Return the [x, y] coordinate for the center point of the cell that contains the specified text.  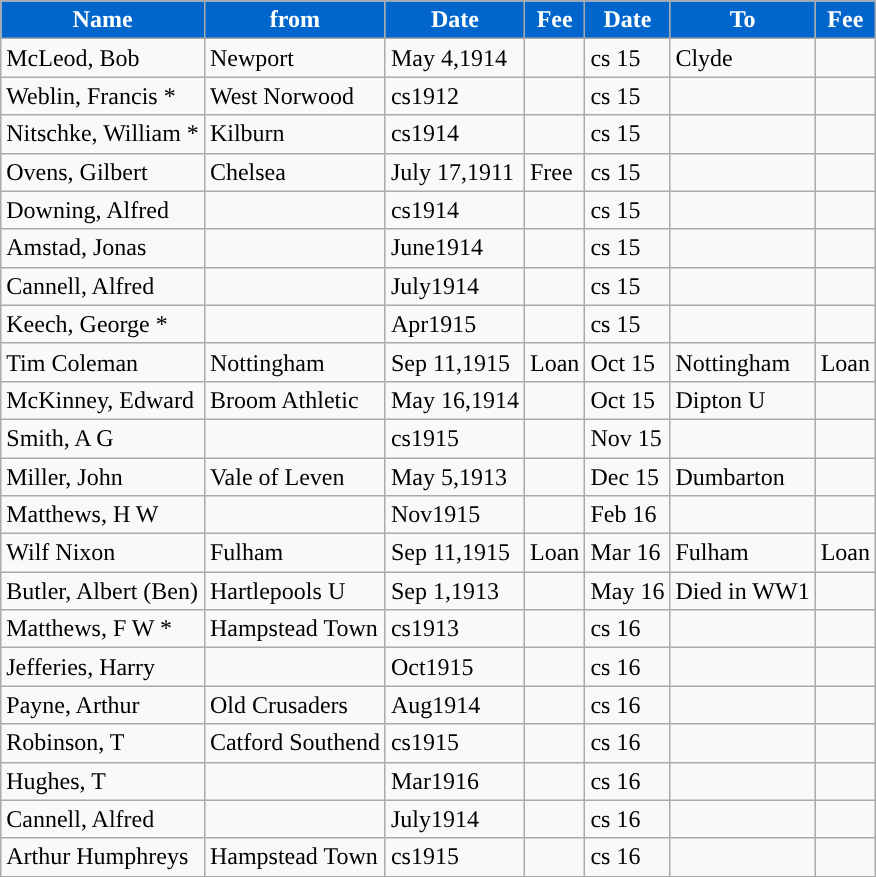
Died in WW1 [742, 591]
West Norwood [294, 96]
Nov 15 [628, 438]
Vale of Leven [294, 477]
cs1913 [454, 629]
Arthur Humphreys [103, 857]
Jefferies, Harry [103, 667]
Old Crusaders [294, 705]
Payne, Arthur [103, 705]
Amstad, Jonas [103, 248]
Hughes, T [103, 781]
May 4,1914 [454, 58]
Weblin, Francis * [103, 96]
Downing, Alfred [103, 210]
Mar1916 [454, 781]
Catford Southend [294, 743]
Keech, George * [103, 324]
To [742, 20]
Apr1915 [454, 324]
Nitschke, William * [103, 134]
Robinson, T [103, 743]
Matthews, F W * [103, 629]
Newport [294, 58]
May 16 [628, 591]
Mar 16 [628, 553]
Wilf Nixon [103, 553]
Chelsea [294, 172]
May 16,1914 [454, 400]
Name [103, 20]
Hartlepools U [294, 591]
May 5,1913 [454, 477]
Matthews, H W [103, 515]
Dumbarton [742, 477]
Oct1915 [454, 667]
cs1912 [454, 96]
McKinney, Edward [103, 400]
Feb 16 [628, 515]
July 17,1911 [454, 172]
Dipton U [742, 400]
McLeod, Bob [103, 58]
Broom Athletic [294, 400]
Nov1915 [454, 515]
Free [554, 172]
Butler, Albert (Ben) [103, 591]
Sep 1,1913 [454, 591]
June1914 [454, 248]
Miller, John [103, 477]
from [294, 20]
Tim Coleman [103, 362]
Smith, A G [103, 438]
Clyde [742, 58]
Dec 15 [628, 477]
Kilburn [294, 134]
Aug1914 [454, 705]
Ovens, Gilbert [103, 172]
